Pinpoint the cell where the given text exists, returning its (X, Y) midpoint coordinate. 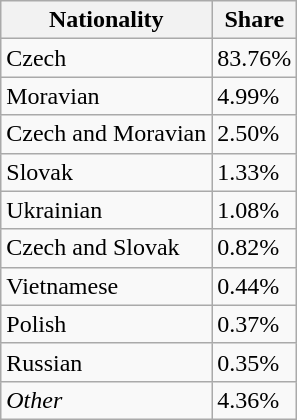
Polish (106, 324)
Russian (106, 362)
2.50% (254, 134)
Slovak (106, 172)
Czech and Slovak (106, 248)
Nationality (106, 20)
Ukrainian (106, 210)
Moravian (106, 96)
4.99% (254, 96)
1.08% (254, 210)
Other (106, 400)
4.36% (254, 400)
Czech (106, 58)
1.33% (254, 172)
83.76% (254, 58)
0.82% (254, 248)
0.37% (254, 324)
Vietnamese (106, 286)
Czech and Moravian (106, 134)
Share (254, 20)
0.44% (254, 286)
0.35% (254, 362)
